Return (X, Y) of the center of cell containing provided text 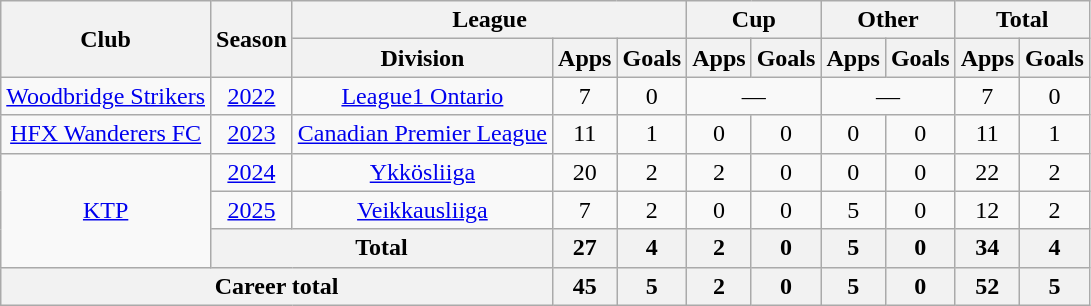
HFX Wanderers FC (106, 134)
League1 Ontario (422, 96)
Club (106, 39)
20 (585, 172)
Canadian Premier League (422, 134)
52 (987, 286)
Season (252, 39)
KTP (106, 210)
45 (585, 286)
Other (888, 20)
34 (987, 248)
Veikkausliiga (422, 210)
Career total (277, 286)
Ykkösliiga (422, 172)
League (489, 20)
22 (987, 172)
27 (585, 248)
Woodbridge Strikers (106, 96)
2025 (252, 210)
2024 (252, 172)
2023 (252, 134)
Cup (754, 20)
12 (987, 210)
Division (422, 58)
2022 (252, 96)
